For the text-containing cell, return its midpoint in [x, y] coordinate format. 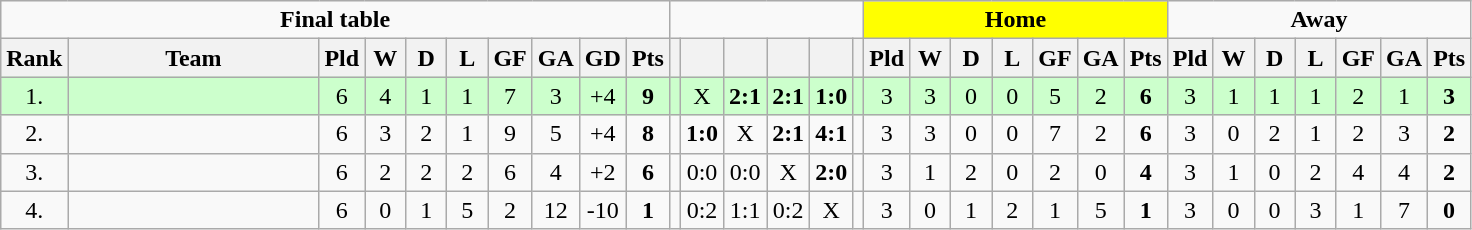
Rank [34, 58]
4:1 [832, 134]
2:0 [832, 172]
3. [34, 172]
8 [648, 134]
1:1 [746, 210]
Home [1016, 20]
Final table [336, 20]
GD [602, 58]
Team [194, 58]
2. [34, 134]
Away [1318, 20]
+2 [602, 172]
4. [34, 210]
12 [556, 210]
1. [34, 96]
-10 [602, 210]
